Locate the cell with the specified text and output its [X, Y] center coordinate. 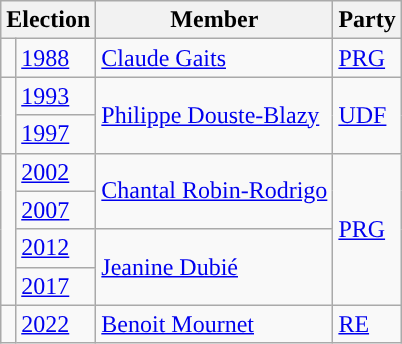
Election [48, 20]
UDF [367, 115]
Chantal Robin-Rodrigo [214, 191]
Benoit Mournet [214, 324]
1997 [56, 134]
2022 [56, 324]
1993 [56, 96]
2002 [56, 172]
1988 [56, 58]
Claude Gaits [214, 58]
RE [367, 324]
Party [367, 20]
2007 [56, 210]
Member [214, 20]
Philippe Douste-Blazy [214, 115]
2012 [56, 248]
2017 [56, 286]
Jeanine Dubié [214, 267]
